From the cell containing the given text, extract its center point as [x, y] coordinate. 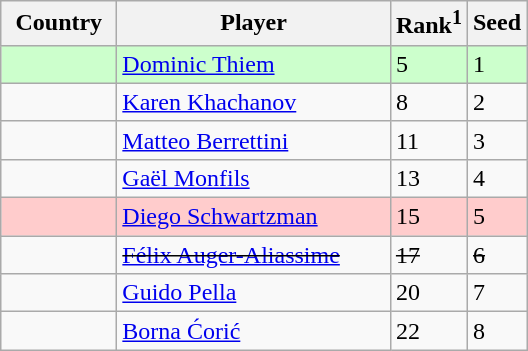
3 [496, 140]
17 [428, 255]
15 [428, 217]
Dominic Thiem [254, 64]
6 [496, 255]
Rank1 [428, 24]
11 [428, 140]
Borna Ćorić [254, 331]
Player [254, 24]
1 [496, 64]
Diego Schwartzman [254, 217]
Félix Auger-Aliassime [254, 255]
7 [496, 293]
13 [428, 178]
22 [428, 331]
Guido Pella [254, 293]
Country [59, 24]
Karen Khachanov [254, 102]
Seed [496, 24]
4 [496, 178]
Matteo Berrettini [254, 140]
20 [428, 293]
Gaël Monfils [254, 178]
2 [496, 102]
